Locate the cell with the specified text and output its [x, y] center coordinate. 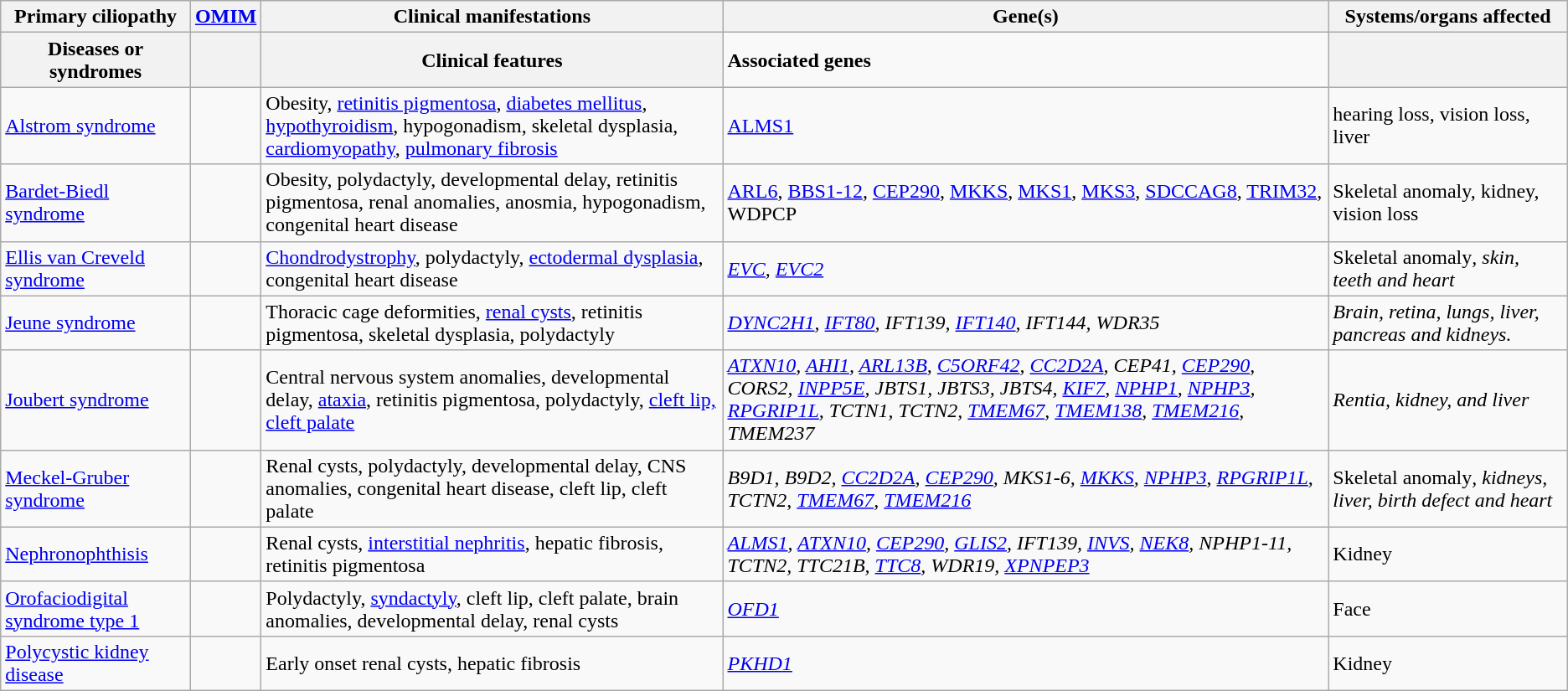
Meckel-Gruber syndrome [95, 488]
EVC, EVC2 [1025, 268]
Systems/organs affected [1447, 17]
Brain, retina, lungs, liver, pancreas and kidneys. [1447, 323]
Bardet-Biedl syndrome [95, 203]
Primary ciliopathy [95, 17]
Gene(s) [1025, 17]
Clinical features [493, 60]
Face [1447, 608]
Alstrom syndrome [95, 126]
B9D1, B9D2, CC2D2A, CEP290, MKS1-6, MKKS, NPHP3, RPGRIP1L, TCTN2, TMEM67, TMEM216 [1025, 488]
DYNC2H1, IFT80, IFT139, IFT140, IFT144, WDR35 [1025, 323]
Polydactyly, syndactyly, cleft lip, cleft palate, brain anomalies, developmental delay, renal cysts [493, 608]
Ellis van Creveld syndrome [95, 268]
Rentia, kidney, and liver [1447, 400]
Obesity, polydactyly, developmental delay, retinitis pigmentosa, renal anomalies, anosmia, hypogonadism, congenital heart disease [493, 203]
Obesity, retinitis pigmentosa, diabetes mellitus, hypothyroidism, hypogonadism, skeletal dysplasia, cardiomyopathy, pulmonary fibrosis [493, 126]
Central nervous system anomalies, developmental delay, ataxia, retinitis pigmentosa, polydactyly, cleft lip, cleft palate [493, 400]
Renal cysts, polydactyly, developmental delay, CNS anomalies, congenital heart disease, cleft lip, cleft palate [493, 488]
Clinical manifestations [493, 17]
OFD1 [1025, 608]
Early onset renal cysts, hepatic fibrosis [493, 663]
Chondrodystrophy, polydactyly, ectodermal dysplasia, congenital heart disease [493, 268]
Skeletal anomaly, skin, teeth and heart [1447, 268]
hearing loss, vision loss, liver [1447, 126]
Associated genes [1025, 60]
Joubert syndrome [95, 400]
Diseases or syndromes [95, 60]
ALMS1 [1025, 126]
Skeletal anomaly, kidneys, liver, birth defect and heart [1447, 488]
OMIM [225, 17]
ARL6, BBS1-12, CEP290, MKKS, MKS1, MKS3, SDCCAG8, TRIM32, WDPCP [1025, 203]
Nephronophthisis [95, 554]
Jeune syndrome [95, 323]
Orofaciodigital syndrome type 1 [95, 608]
Polycystic kidney disease [95, 663]
PKHD1 [1025, 663]
Renal cysts, interstitial nephritis, hepatic fibrosis, retinitis pigmentosa [493, 554]
ALMS1, ATXN10, CEP290, GLIS2, IFT139, INVS, NEK8, NPHP1-11, TCTN2, TTC21B, TTC8, WDR19, XPNPEP3 [1025, 554]
Thoracic cage deformities, renal cysts, retinitis pigmentosa, skeletal dysplasia, polydactyly [493, 323]
Skeletal anomaly, kidney, vision loss [1447, 203]
